Find where the given text appears and provide that cell's center as (x, y) coordinate. 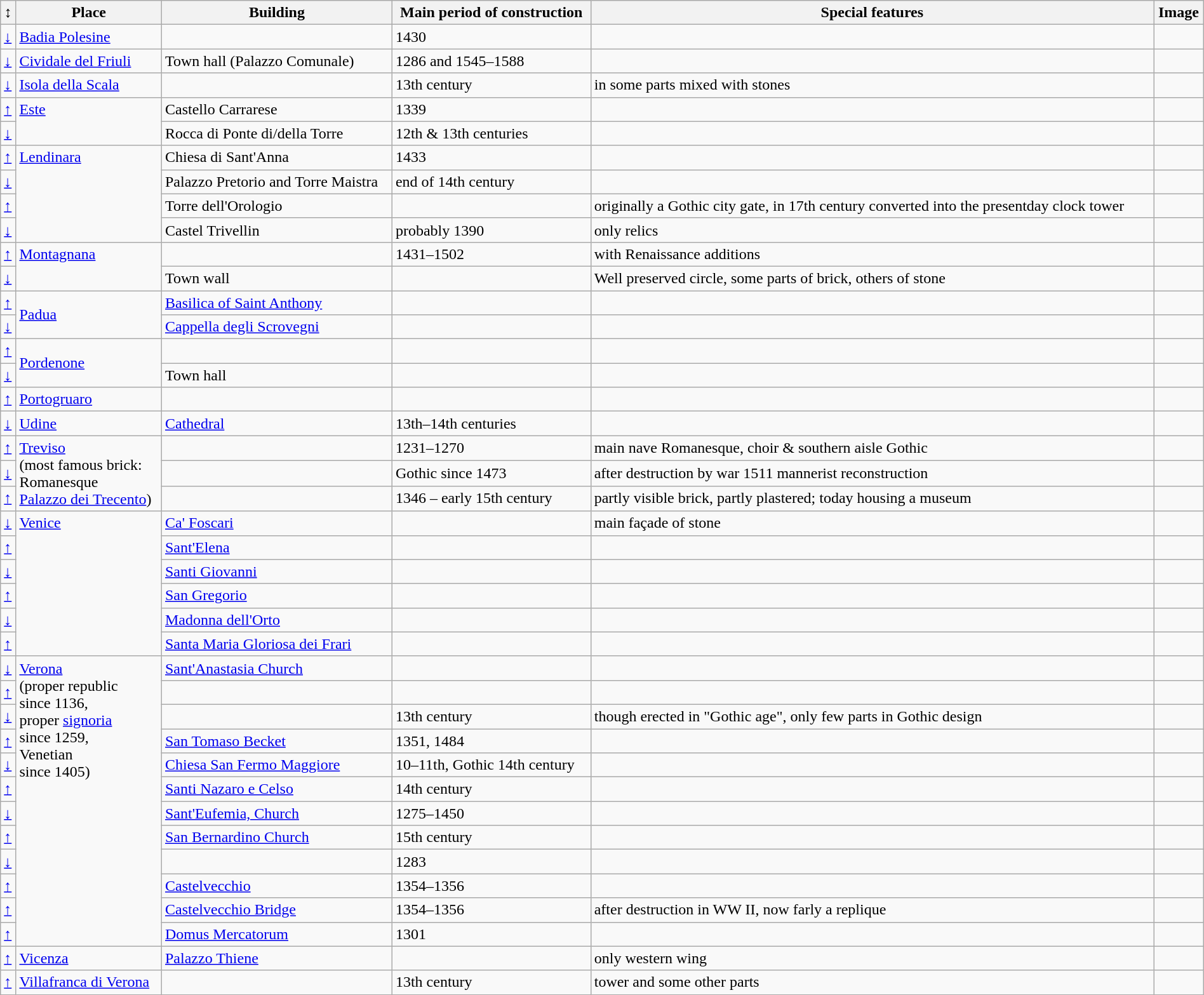
15th century (492, 838)
1301 (492, 934)
Chiesa San Fermo Maggiore (277, 765)
Lendinara (89, 194)
Portogruaro (89, 399)
Isola della Scala (89, 85)
Image (1179, 13)
though erected in "Gothic age", only few parts in Gothic design (872, 716)
Madonna dell'Orto (277, 620)
after destruction in WW II, now farly a replique (872, 910)
originally a Gothic city gate, in 17th century converted into the presentday clock tower (872, 206)
Main period of construction (492, 13)
Chiesa di Sant'Anna (277, 157)
Cathedral (277, 424)
Treviso(most famous brick:RomanesquePalazzo dei Trecento) (89, 474)
Vicenza (89, 958)
main nave Romanesque, choir & southern aisle Gothic (872, 448)
Castel Trivellin (277, 230)
with Renaissance additions (872, 254)
tower and some other parts (872, 982)
Sant'Elena (277, 547)
Venice (89, 584)
Palazzo Thiene (277, 958)
Gothic since 1473 (492, 474)
Town wall (277, 278)
Pordenone (89, 363)
probably 1390 (492, 230)
1275–1450 (492, 813)
Well preserved circle, some parts of brick, others of stone (872, 278)
only western wing (872, 958)
Castelvecchio (277, 886)
Domus Mercatorum (277, 934)
Torre dell'Orologio (277, 206)
main façade of stone (872, 523)
San Tomaso Becket (277, 741)
14th century (492, 789)
↕ (8, 13)
Badia Polesine (89, 37)
Castello Carrarese (277, 109)
1433 (492, 157)
Este (89, 121)
1431–1502 (492, 254)
13th–14th centuries (492, 424)
Santa Maria Gloriosa dei Frari (277, 644)
1346 – early 15th century (492, 498)
Padua (89, 315)
Sant'Anastasia Church (277, 668)
Ca' Foscari (277, 523)
10–11th, Gothic 14th century (492, 765)
Cividale del Friuli (89, 61)
Town hall (277, 375)
Basilica of Saint Anthony (277, 303)
Building (277, 13)
Santi Nazaro e Celso (277, 789)
Town hall (Palazzo Comunale) (277, 61)
1283 (492, 862)
Montagnana (89, 266)
1231–1270 (492, 448)
only relics (872, 230)
1286 and 1545–1588 (492, 61)
end of 14th century (492, 182)
Special features (872, 13)
San Gregorio (277, 596)
Cappella degli Scrovegni (277, 327)
1351, 1484 (492, 741)
Villafranca di Verona (89, 982)
after destruction by war 1511 mannerist reconstruction (872, 474)
Santi Giovanni (277, 571)
12th & 13th centuries (492, 133)
Place (89, 13)
Castelvecchio Bridge (277, 910)
1339 (492, 109)
Verona(proper republicsince 1136,proper signoriasince 1259,Venetiansince 1405) (89, 801)
1430 (492, 37)
San Bernardino Church (277, 838)
partly visible brick, partly plastered; today housing a museum (872, 498)
Rocca di Ponte di/della Torre (277, 133)
Sant'Eufemia, Church (277, 813)
Udine (89, 424)
in some parts mixed with stones (872, 85)
Palazzo Pretorio and Torre Maistra (277, 182)
